Provide the [x, y] coordinate of the cell's center where the given text is located.  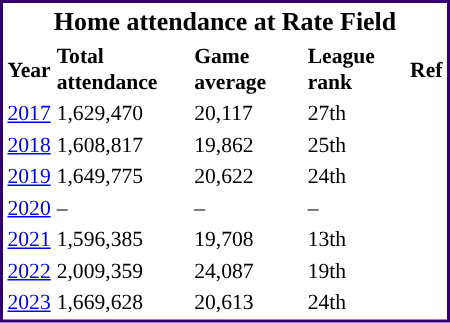
13th [356, 239]
20,613 [248, 302]
League rank [356, 69]
Home attendance at Rate Field [225, 22]
2022 [29, 270]
19th [356, 270]
1,629,470 [122, 113]
Year [29, 69]
2021 [29, 239]
2019 [29, 176]
19,708 [248, 239]
2,009,359 [122, 270]
1,608,817 [122, 144]
20,622 [248, 176]
2023 [29, 302]
2017 [29, 113]
1,596,385 [122, 239]
Total attendance [122, 69]
27th [356, 113]
Ref [426, 69]
1,669,628 [122, 302]
25th [356, 144]
20,117 [248, 113]
24,087 [248, 270]
19,862 [248, 144]
1,649,775 [122, 176]
Game average [248, 69]
2018 [29, 144]
2020 [29, 208]
